For the text-containing cell, return its midpoint in (X, Y) coordinate format. 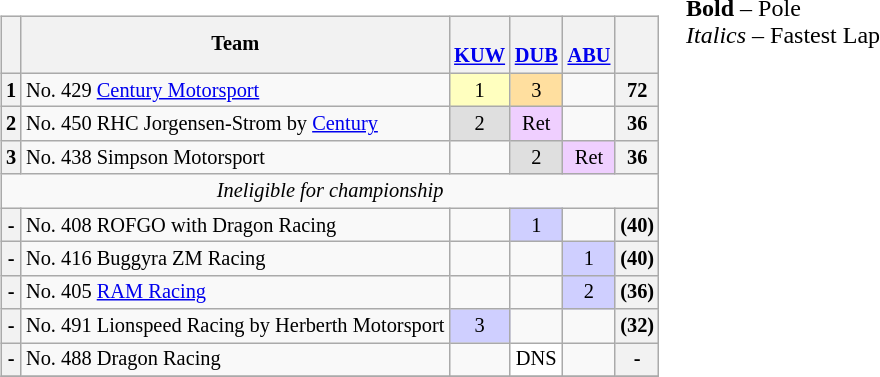
No. 405 RAM Racing (235, 292)
No. 450 RHC Jorgensen-Strom by Century (235, 124)
KUW (480, 45)
No. 429 Century Motorsport (235, 90)
No. 408 ROFGO with Dragon Racing (235, 225)
72 (637, 90)
DNS (536, 360)
ABU (590, 45)
(32) (637, 326)
No. 488 Dragon Racing (235, 360)
DUB (536, 45)
No. 438 Simpson Motorsport (235, 158)
No. 491 Lionspeed Racing by Herberth Motorsport (235, 326)
Ineligible for championship (330, 191)
Team (235, 45)
No. 416 Buggyra ZM Racing (235, 259)
(36) (637, 292)
